Extract the [x, y] coordinate from the center of the cell holding the provided text.  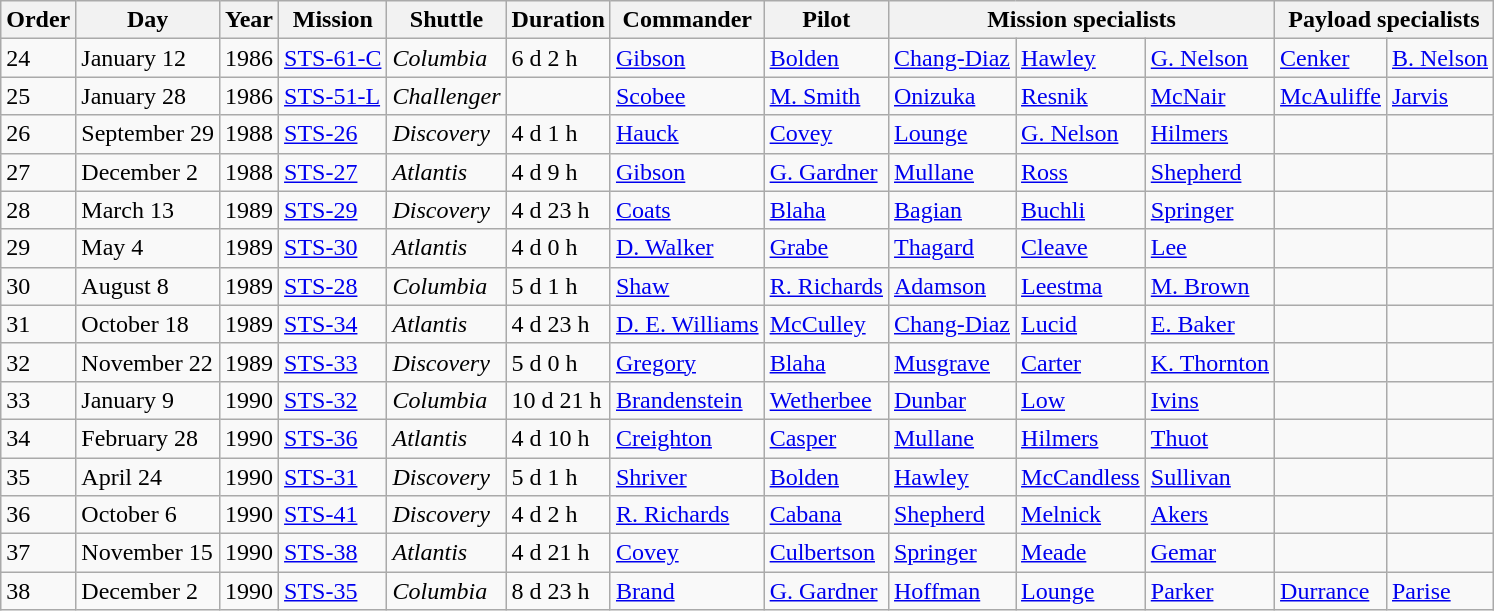
36 [38, 515]
Challenger [446, 96]
5 d 0 h [558, 362]
Hoffman [952, 591]
McAuliffe [1331, 96]
Shriver [687, 477]
Adamson [952, 286]
D. E. Williams [687, 324]
STS-34 [333, 324]
January 9 [148, 400]
Onizuka [952, 96]
4 d 9 h [558, 172]
Akers [1210, 515]
M. Brown [1210, 286]
Shuttle [446, 20]
Coats [687, 210]
31 [38, 324]
STS-33 [333, 362]
STS-30 [333, 248]
Low [1081, 400]
Year [248, 20]
Parise [1440, 591]
10 d 21 h [558, 400]
STS-31 [333, 477]
Meade [1081, 553]
STS-26 [333, 134]
Cleave [1081, 248]
Lucid [1081, 324]
January 12 [148, 58]
September 29 [148, 134]
Creighton [687, 438]
38 [38, 591]
Thagard [952, 248]
Mission specialists [1081, 20]
Jarvis [1440, 96]
Buchli [1081, 210]
Pilot [826, 20]
October 18 [148, 324]
McNair [1210, 96]
Musgrave [952, 362]
4 d 0 h [558, 248]
Lee [1210, 248]
STS-41 [333, 515]
B. Nelson [1440, 58]
Mission [333, 20]
K. Thornton [1210, 362]
Brandenstein [687, 400]
McCandless [1081, 477]
Day [148, 20]
McCulley [826, 324]
4 d 21 h [558, 553]
Scobee [687, 96]
30 [38, 286]
Parker [1210, 591]
Commander [687, 20]
4 d 1 h [558, 134]
Gregory [687, 362]
4 d 2 h [558, 515]
26 [38, 134]
28 [38, 210]
STS-35 [333, 591]
Payload specialists [1384, 20]
October 6 [148, 515]
January 28 [148, 96]
Culbertson [826, 553]
6 d 2 h [558, 58]
M. Smith [826, 96]
Ross [1081, 172]
February 28 [148, 438]
STS-27 [333, 172]
STS-38 [333, 553]
STS-61-C [333, 58]
37 [38, 553]
34 [38, 438]
Durrance [1331, 591]
Hauck [687, 134]
E. Baker [1210, 324]
November 22 [148, 362]
24 [38, 58]
8 d 23 h [558, 591]
35 [38, 477]
Casper [826, 438]
Sullivan [1210, 477]
STS-32 [333, 400]
Grabe [826, 248]
Melnick [1081, 515]
May 4 [148, 248]
Bagian [952, 210]
Carter [1081, 362]
Leestma [1081, 286]
Order [38, 20]
Wetherbee [826, 400]
Duration [558, 20]
25 [38, 96]
November 15 [148, 553]
STS-29 [333, 210]
Dunbar [952, 400]
33 [38, 400]
STS-36 [333, 438]
Ivins [1210, 400]
32 [38, 362]
Gemar [1210, 553]
STS-51-L [333, 96]
STS-28 [333, 286]
4 d 10 h [558, 438]
August 8 [148, 286]
D. Walker [687, 248]
April 24 [148, 477]
Cenker [1331, 58]
Brand [687, 591]
29 [38, 248]
Resnik [1081, 96]
Cabana [826, 515]
March 13 [148, 210]
27 [38, 172]
Shaw [687, 286]
Thuot [1210, 438]
